For the text-containing cell, return its midpoint in (x, y) coordinate format. 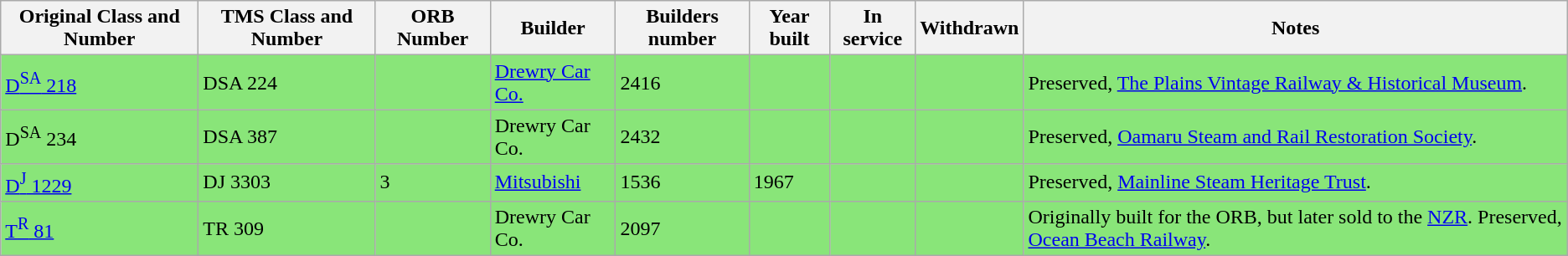
DSA 387 (286, 137)
DJ 3303 (286, 182)
2097 (682, 228)
Originally built for the ORB, but later sold to the NZR. Preserved, Ocean Beach Railway. (1295, 228)
1967 (789, 182)
TR 81 (100, 228)
Preserved, The Plains Vintage Railway & Historical Museum. (1295, 82)
Builder (553, 28)
DSA 224 (286, 82)
Preserved, Oamaru Steam and Rail Restoration Society. (1295, 137)
DSA 234 (100, 137)
Mitsubishi (553, 182)
Builders number (682, 28)
1536 (682, 182)
Preserved, Mainline Steam Heritage Trust. (1295, 182)
DSA 218 (100, 82)
Withdrawn (970, 28)
Year built (789, 28)
In service (873, 28)
TR 309 (286, 228)
3 (432, 182)
DJ 1229 (100, 182)
ORB Number (432, 28)
TMS Class and Number (286, 28)
Notes (1295, 28)
2416 (682, 82)
Original Class and Number (100, 28)
2432 (682, 137)
